Extract the [x, y] coordinate from the center of the cell holding the provided text.  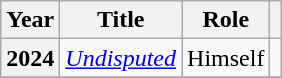
Himself [226, 58]
2024 [30, 58]
Title [121, 20]
Role [226, 20]
Undisputed [121, 58]
Year [30, 20]
